Provide the (x, y) coordinate of the cell's center where the given text is located.  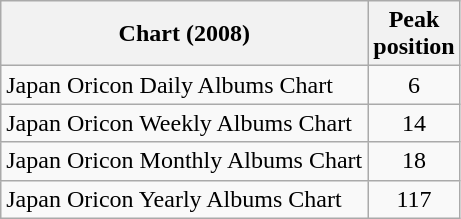
Japan Oricon Monthly Albums Chart (184, 161)
117 (414, 199)
Japan Oricon Yearly Albums Chart (184, 199)
Peakposition (414, 34)
Japan Oricon Daily Albums Chart (184, 85)
Japan Oricon Weekly Albums Chart (184, 123)
18 (414, 161)
14 (414, 123)
Chart (2008) (184, 34)
6 (414, 85)
